Return (x, y) of the center of cell containing provided text 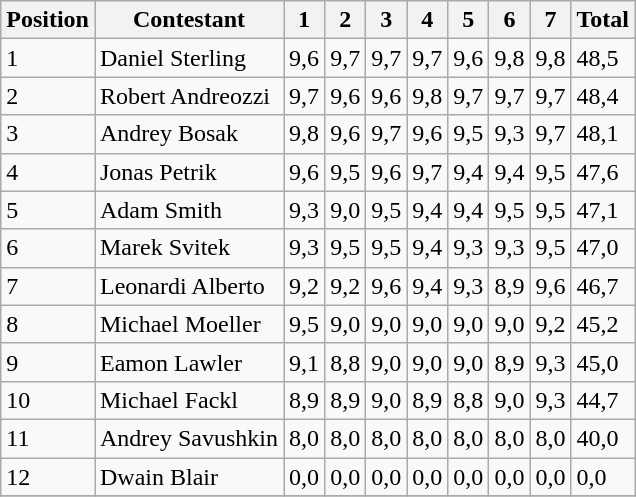
Robert Andreozzi (188, 96)
45,0 (603, 362)
Dwain Blair (188, 477)
8 (48, 324)
Daniel Sterling (188, 58)
46,7 (603, 286)
11 (48, 438)
Eamon Lawler (188, 362)
Leonardi Alberto (188, 286)
12 (48, 477)
Contestant (188, 20)
48,1 (603, 134)
Andrey Savushkin (188, 438)
47,1 (603, 210)
Marek Svitek (188, 248)
10 (48, 400)
44,7 (603, 400)
9 (48, 362)
Andrey Bosak (188, 134)
48,4 (603, 96)
Position (48, 20)
40,0 (603, 438)
48,5 (603, 58)
45,2 (603, 324)
Jonas Petrik (188, 172)
9,1 (304, 362)
47,6 (603, 172)
Michael Fackl (188, 400)
47,0 (603, 248)
Michael Moeller (188, 324)
Adam Smith (188, 210)
Total (603, 20)
